Identify which cell holds the provided text, then report its [X, Y] central coordinate. 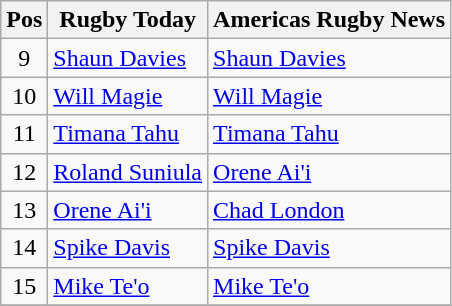
Pos [24, 20]
14 [24, 248]
Roland Suniula [128, 172]
12 [24, 172]
13 [24, 210]
Rugby Today [128, 20]
Americas Rugby News [330, 20]
11 [24, 134]
Chad London [330, 210]
9 [24, 58]
15 [24, 286]
10 [24, 96]
